Return (X, Y) of the center of cell containing provided text 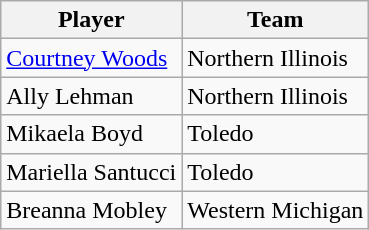
Mariella Santucci (92, 172)
Team (276, 20)
Courtney Woods (92, 58)
Player (92, 20)
Western Michigan (276, 210)
Breanna Mobley (92, 210)
Ally Lehman (92, 96)
Mikaela Boyd (92, 134)
